Determine the (X, Y) coordinate at the center of the cell enclosing the given text.  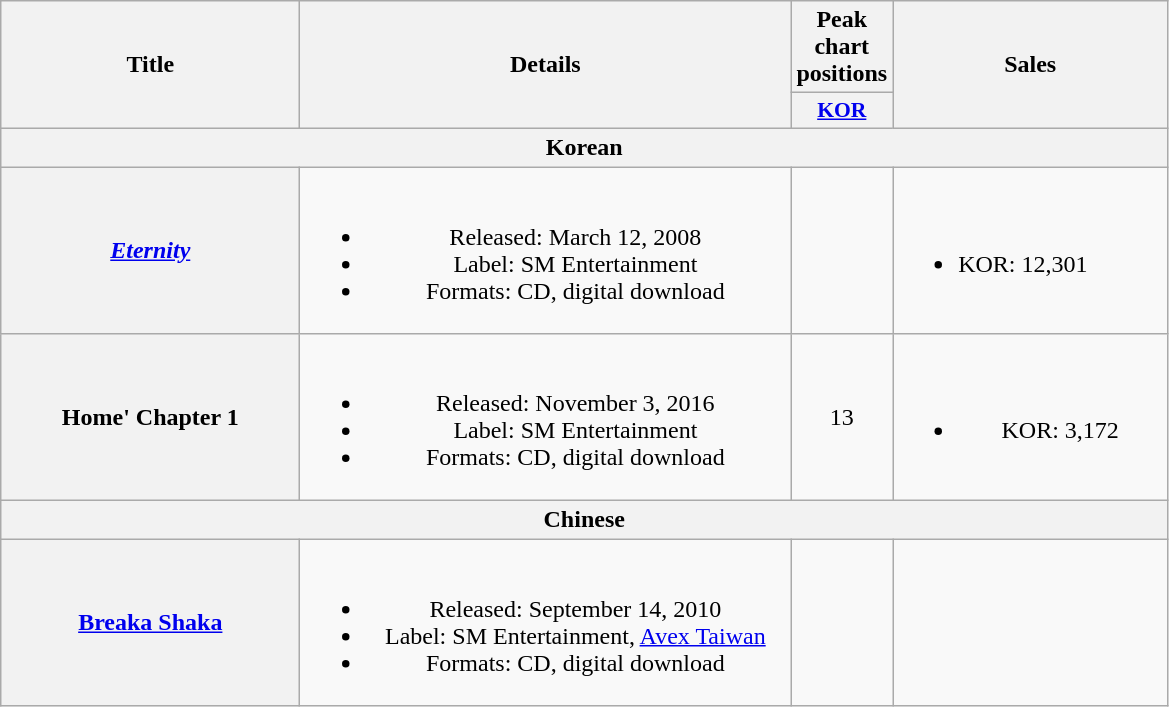
Details (546, 65)
Released: November 3, 2016Label: SM EntertainmentFormats: CD, digital download (546, 418)
KOR (842, 111)
KOR: 12,301 (1030, 250)
Chinese (584, 520)
Released: September 14, 2010Label: SM Entertainment, Avex TaiwanFormats: CD, digital download (546, 622)
Released: March 12, 2008Label: SM EntertainmentFormats: CD, digital download (546, 250)
KOR: 3,172 (1030, 418)
Korean (584, 147)
Eternity (150, 250)
Home' Chapter 1 (150, 418)
13 (842, 418)
Sales (1030, 65)
Peak chart positions (842, 47)
Breaka Shaka (150, 622)
Title (150, 65)
